For the text-containing cell, return its midpoint in (x, y) coordinate format. 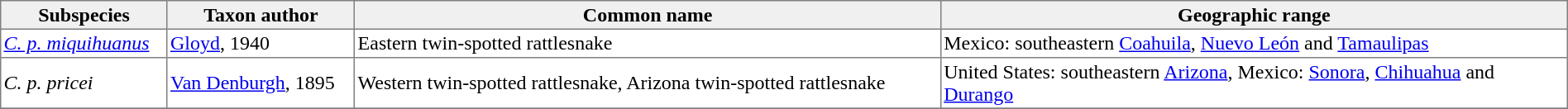
Subspecies (84, 15)
United States: southeastern Arizona, Mexico: Sonora, Chihuahua and Durango (1254, 83)
Eastern twin-spotted rattlesnake (648, 43)
Gloyd, 1940 (261, 43)
Mexico: southeastern Coahuila, Nuevo León and Tamaulipas (1254, 43)
C. p. pricei (84, 83)
Geographic range (1254, 15)
Van Denburgh, 1895 (261, 83)
Western twin-spotted rattlesnake, Arizona twin-spotted rattlesnake (648, 83)
Common name (648, 15)
C. p. miquihuanus (84, 43)
Taxon author (261, 15)
